From the cell containing the given text, extract its center point as (x, y) coordinate. 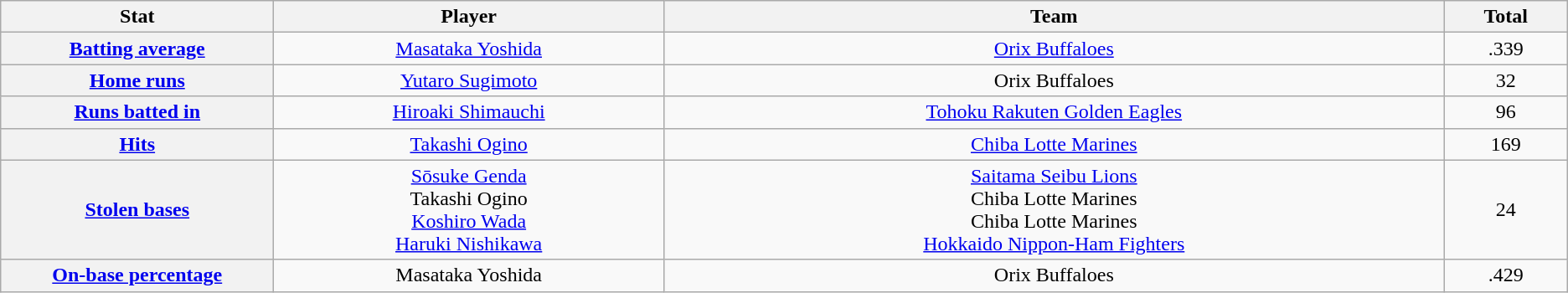
24 (1506, 209)
32 (1506, 80)
Saitama Seibu Lions Chiba Lotte Marines Chiba Lotte Marines Hokkaido Nippon-Ham Fighters (1055, 209)
Total (1506, 17)
Stat (137, 17)
Team (1055, 17)
Hits (137, 144)
Yutaro Sugimoto (469, 80)
Hiroaki Shimauchi (469, 112)
96 (1506, 112)
Takashi Ogino (469, 144)
Batting average (137, 49)
.339 (1506, 49)
.429 (1506, 275)
Runs batted in (137, 112)
Tohoku Rakuten Golden Eagles (1055, 112)
Chiba Lotte Marines (1055, 144)
Player (469, 17)
On-base percentage (137, 275)
Sōsuke Genda Takashi Ogino Koshiro Wada Haruki Nishikawa (469, 209)
Stolen bases (137, 209)
Home runs (137, 80)
169 (1506, 144)
